Search for the cell housing the specified text and yield its [X, Y] center coordinate. 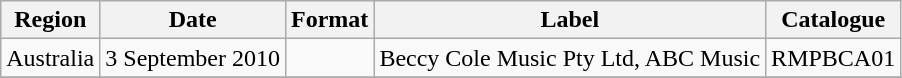
RMPBCA01 [834, 58]
Australia [50, 58]
3 September 2010 [193, 58]
Beccy Cole Music Pty Ltd, ABC Music [570, 58]
Label [570, 20]
Date [193, 20]
Catalogue [834, 20]
Region [50, 20]
Format [329, 20]
